Return the [X, Y] coordinate for the center point of the cell that contains the specified text.  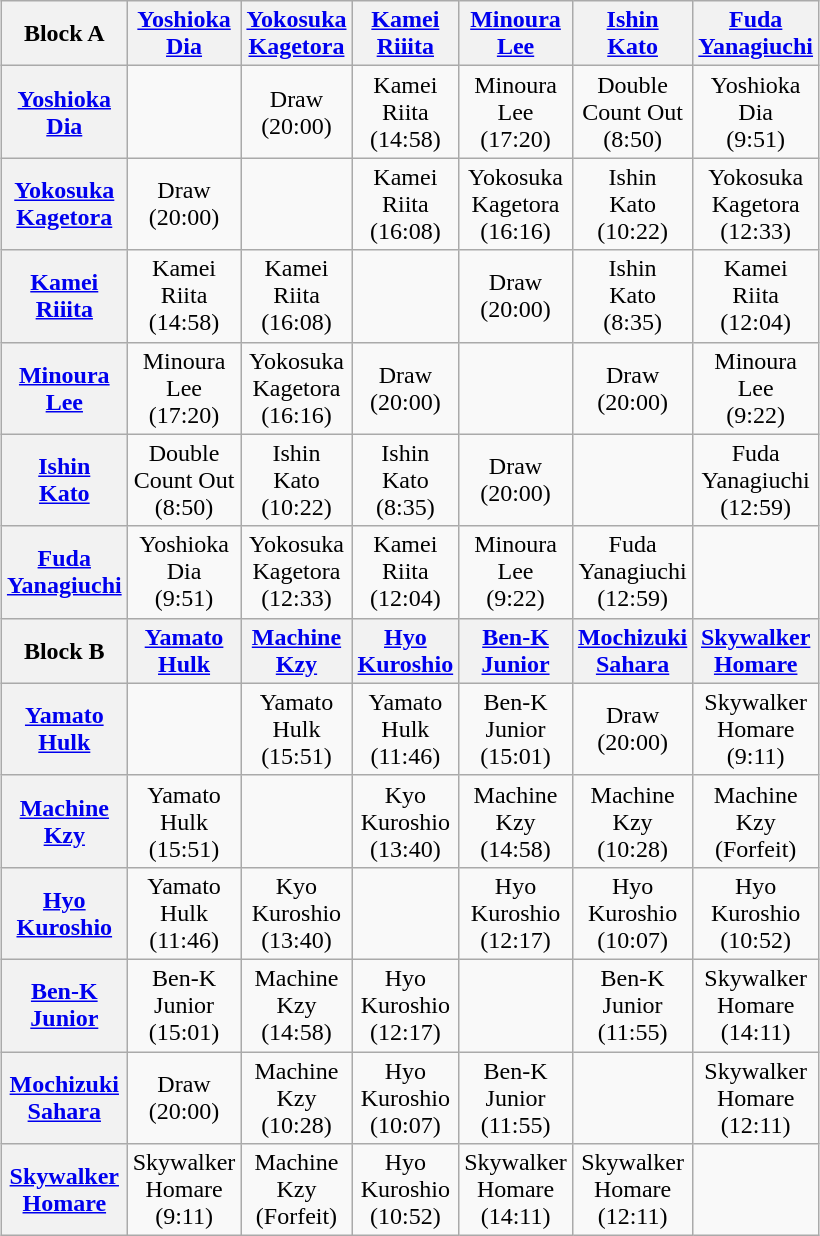
Block A [64, 34]
Block B [64, 650]
